Pinpoint the cell where the given text exists, returning its [x, y] midpoint coordinate. 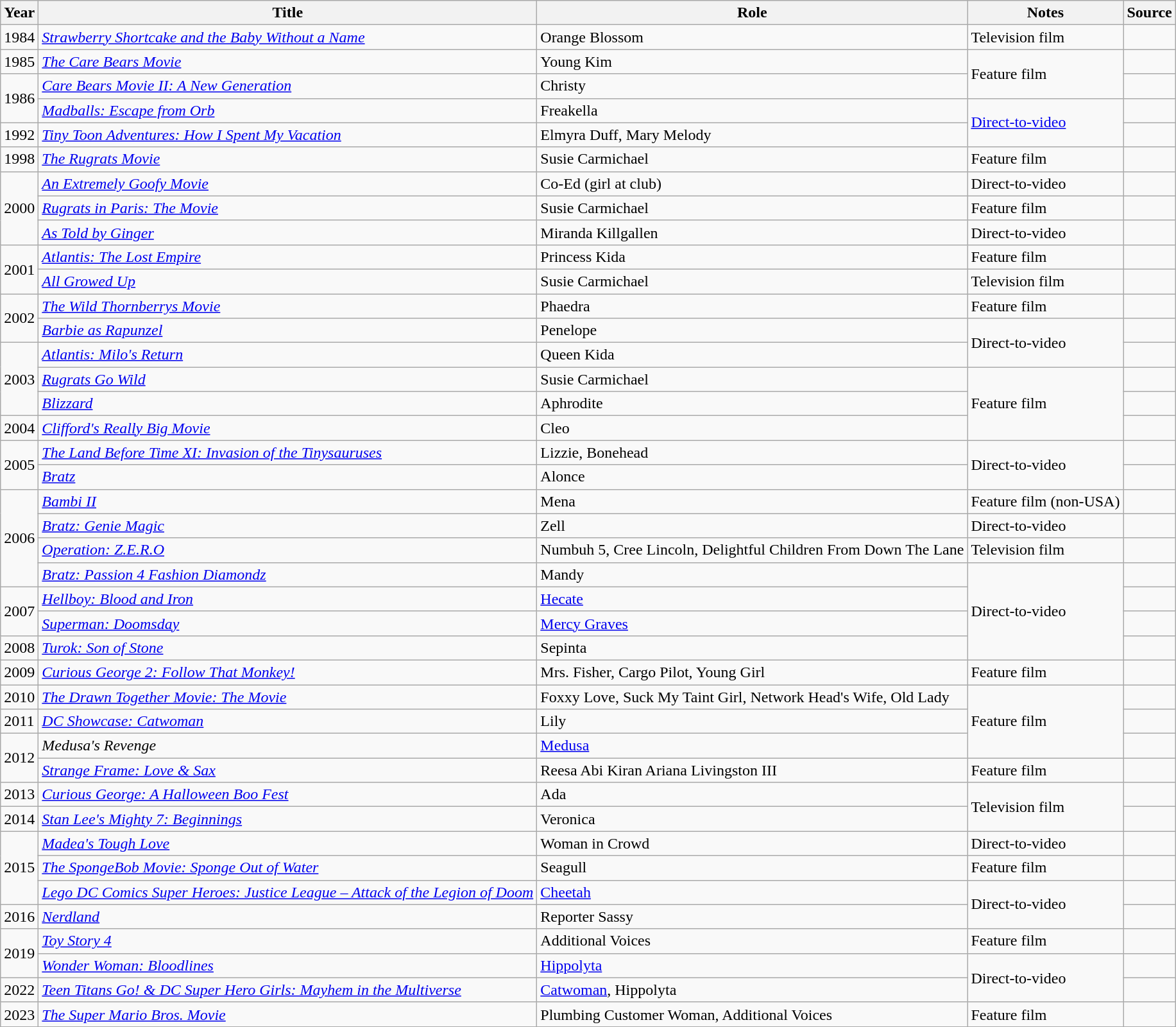
Madea's Tough Love [287, 843]
Penelope [752, 331]
Atlantis: The Lost Empire [287, 257]
Curious George 2: Follow That Monkey! [287, 672]
2002 [19, 318]
Rugrats Go Wild [287, 379]
Source [1150, 13]
2001 [19, 269]
The Land Before Time XI: Invasion of the Tinysauruses [287, 453]
Stan Lee's Mighty 7: Beginnings [287, 819]
Sepinta [752, 648]
The Rugrats Movie [287, 159]
1998 [19, 159]
2016 [19, 917]
Lizzie, Bonehead [752, 453]
2010 [19, 696]
Superman: Doomsday [287, 623]
Teen Titans Go! & DC Super Hero Girls: Mayhem in the Multiverse [287, 990]
Orange Blossom [752, 37]
Mrs. Fisher, Cargo Pilot, Young Girl [752, 672]
Wonder Woman: Bloodlines [287, 965]
Hecate [752, 599]
Alonce [752, 477]
Christy [752, 86]
2011 [19, 721]
1984 [19, 37]
Catwoman, Hippolyta [752, 990]
Medusa's Revenge [287, 746]
2008 [19, 648]
Feature film (non-USA) [1046, 501]
Atlantis: Milo's Return [287, 355]
An Extremely Goofy Movie [287, 184]
Ada [752, 795]
The Care Bears Movie [287, 62]
Curious George: A Halloween Boo Fest [287, 795]
Hippolyta [752, 965]
1986 [19, 98]
Numbuh 5, Cree Lincoln, Delightful Children From Down The Lane [752, 550]
Operation: Z.E.R.O [287, 550]
Additional Voices [752, 941]
Veronica [752, 819]
1985 [19, 62]
Hellboy: Blood and Iron [287, 599]
Turok: Son of Stone [287, 648]
Bratz: Genie Magic [287, 526]
2009 [19, 672]
2019 [19, 953]
Lily [752, 721]
Freakella [752, 110]
Plumbing Customer Woman, Additional Voices [752, 1014]
Toy Story 4 [287, 941]
2014 [19, 819]
Clifford's Really Big Movie [287, 428]
Blizzard [287, 404]
Elmyra Duff, Mary Melody [752, 135]
Cheetah [752, 892]
Bambi II [287, 501]
2006 [19, 538]
Foxxy Love, Suck My Taint Girl, Network Head's Wife, Old Lady [752, 696]
Barbie as Rapunzel [287, 331]
Bratz: Passion 4 Fashion Diamondz [287, 574]
Reesa Abi Kiran Ariana Livingston III [752, 770]
2015 [19, 868]
The SpongeBob Movie: Sponge Out of Water [287, 868]
Lego DC Comics Super Heroes: Justice League – Attack of the Legion of Doom [287, 892]
Nerdland [287, 917]
Tiny Toon Adventures: How I Spent My Vacation [287, 135]
2003 [19, 379]
Title [287, 13]
Woman in Crowd [752, 843]
The Wild Thornberrys Movie [287, 306]
All Growed Up [287, 281]
Princess Kida [752, 257]
DC Showcase: Catwoman [287, 721]
The Super Mario Bros. Movie [287, 1014]
Aphrodite [752, 404]
Queen Kida [752, 355]
Seagull [752, 868]
2005 [19, 465]
Strawberry Shortcake and the Baby Without a Name [287, 37]
Madballs: Escape from Orb [287, 110]
2022 [19, 990]
Young Kim [752, 62]
Zell [752, 526]
Bratz [287, 477]
2004 [19, 428]
Care Bears Movie II: A New Generation [287, 86]
Cleo [752, 428]
Reporter Sassy [752, 917]
Notes [1046, 13]
Phaedra [752, 306]
2023 [19, 1014]
2013 [19, 795]
Medusa [752, 746]
Role [752, 13]
2000 [19, 208]
Mandy [752, 574]
2012 [19, 758]
Miranda Killgallen [752, 232]
Year [19, 13]
Rugrats in Paris: The Movie [287, 208]
Mercy Graves [752, 623]
As Told by Ginger [287, 232]
Strange Frame: Love & Sax [287, 770]
2007 [19, 611]
The Drawn Together Movie: The Movie [287, 696]
Co-Ed (girl at club) [752, 184]
Mena [752, 501]
1992 [19, 135]
